Find where the given text appears and provide that cell's center as [x, y] coordinate. 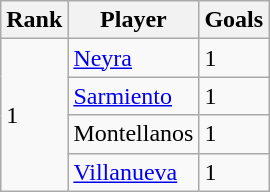
Montellanos [134, 134]
Sarmiento [134, 96]
Player [134, 20]
Goals [234, 20]
Rank [34, 20]
Villanueva [134, 172]
Neyra [134, 58]
